Return (X, Y) of the center of cell containing provided text 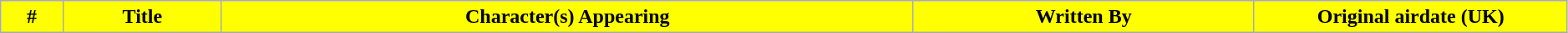
Title (142, 17)
Original airdate (UK) (1410, 17)
Character(s) Appearing (567, 17)
# (32, 17)
Written By (1083, 17)
